For the text-containing cell, return its midpoint in (X, Y) coordinate format. 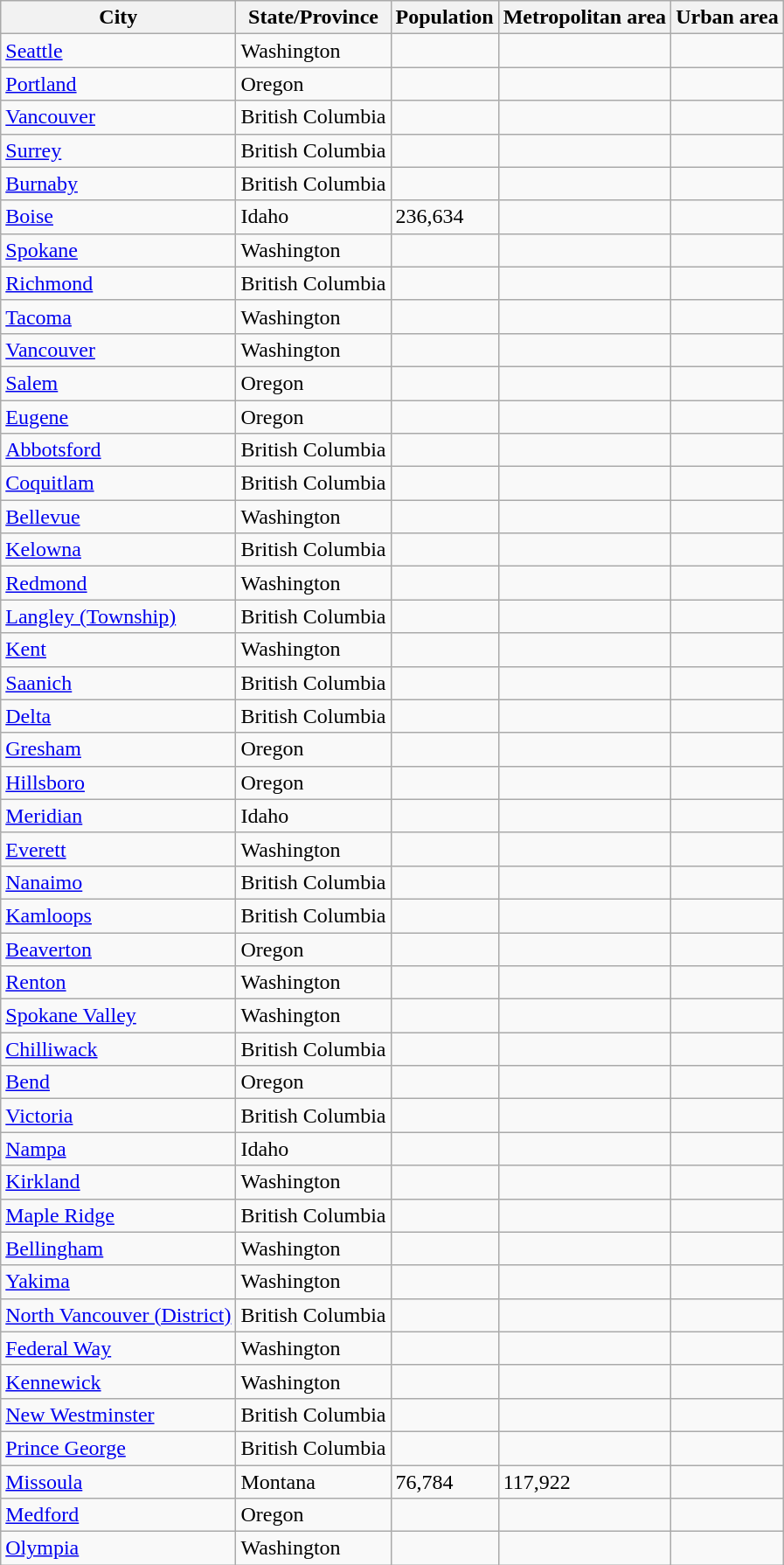
Saanich (119, 683)
Delta (119, 716)
Spokane Valley (119, 1016)
Hillsboro (119, 782)
Metropolitan area (584, 17)
Olympia (119, 1548)
Montana (313, 1482)
Burnaby (119, 184)
Population (444, 17)
City (119, 17)
Bellevue (119, 517)
Coquitlam (119, 483)
Renton (119, 983)
Richmond (119, 283)
Kamloops (119, 915)
New Westminster (119, 1415)
State/Province (313, 17)
Langley (Township) (119, 616)
Nampa (119, 1149)
Portland (119, 84)
Kirkland (119, 1182)
Tacoma (119, 316)
Salem (119, 383)
Spokane (119, 250)
Surrey (119, 150)
North Vancouver (District) (119, 1315)
Beaverton (119, 949)
Redmond (119, 583)
Seattle (119, 51)
Kennewick (119, 1381)
Boise (119, 217)
236,634 (444, 217)
Everett (119, 849)
Kelowna (119, 550)
Urban area (727, 17)
Gresham (119, 749)
Meridian (119, 816)
117,922 (584, 1482)
Bellingham (119, 1249)
Yakima (119, 1282)
Eugene (119, 417)
Bend (119, 1082)
76,784 (444, 1482)
Kent (119, 650)
Missoula (119, 1482)
Abbotsford (119, 450)
Maple Ridge (119, 1215)
Federal Way (119, 1348)
Medford (119, 1515)
Chilliwack (119, 1049)
Prince George (119, 1448)
Victoria (119, 1116)
Nanaimo (119, 882)
